Detect which cell encompasses the target text, then output its (x, y) center coordinate. 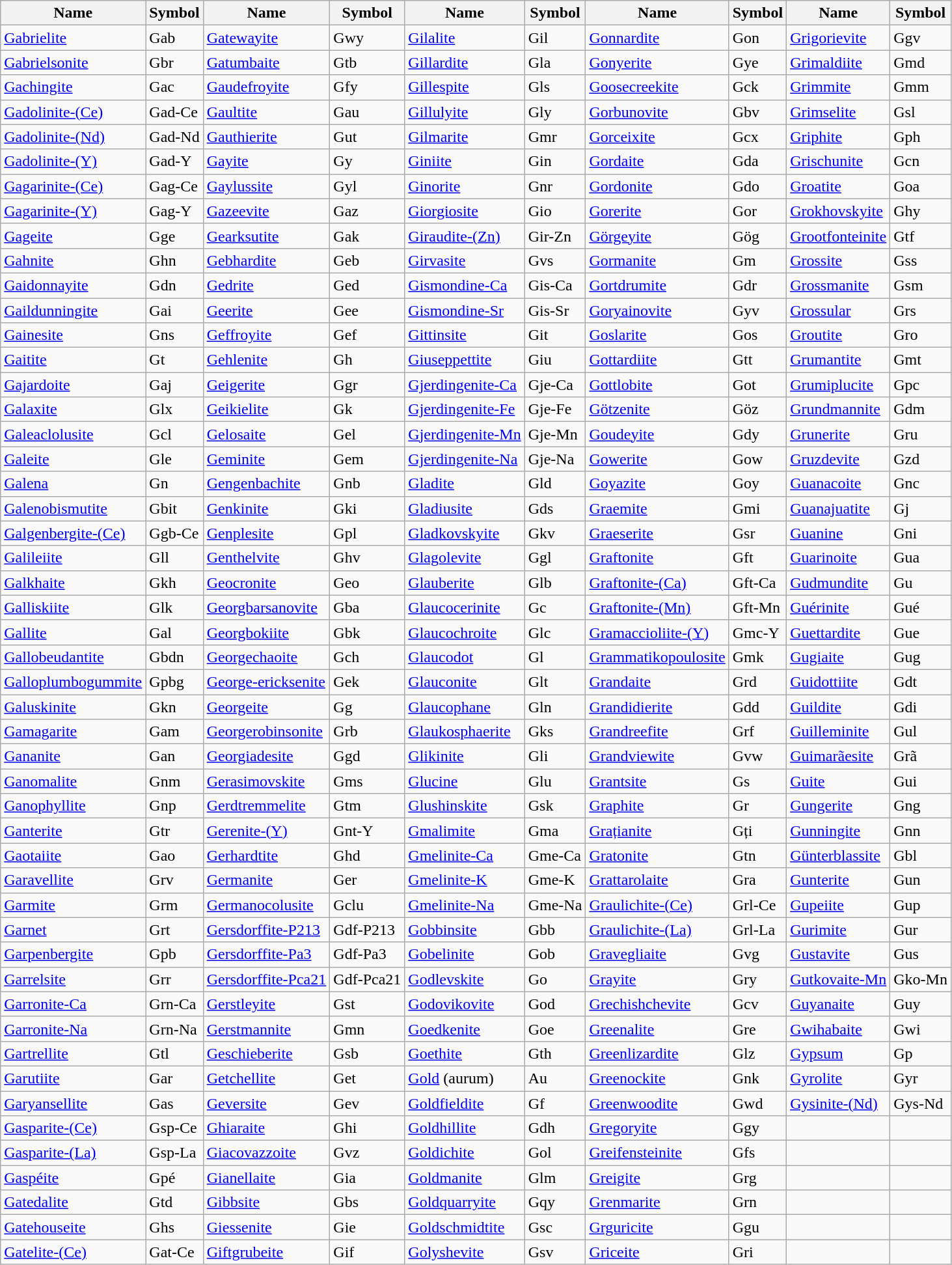
Got (757, 385)
Guy (921, 1004)
Gold (aurum) (465, 1078)
Gvz (367, 1153)
Glauberite (465, 583)
Guildite (838, 706)
Grã (921, 757)
Gu (921, 583)
Gibbsite (267, 1202)
Geigerite (267, 385)
Grandaite (657, 682)
Gth (555, 1053)
Gem (367, 459)
Ggl (555, 558)
Georgerobinsonite (267, 732)
Gac (174, 87)
Gua (921, 558)
Grandviewite (657, 757)
Grossular (838, 311)
Gp (921, 1053)
Gaudefroyite (267, 87)
Grațianite (657, 831)
Gersdorffite-Pca21 (267, 979)
Glaucodot (465, 657)
Gus (921, 954)
Gar (174, 1078)
Galeite (73, 459)
Gao (174, 855)
Grantsite (657, 781)
Geversite (267, 1104)
Gag-Ce (174, 186)
Gad-Ce (174, 112)
Gft-Ca (757, 583)
Gonyerite (657, 63)
Gyv (757, 311)
Gld (555, 484)
Grigorievite (838, 38)
Greenlizardite (657, 1053)
Gev (367, 1104)
Götzenite (657, 410)
Gll (174, 558)
Greenockite (657, 1078)
Gcv (757, 1004)
Gph (921, 137)
Gtm (367, 806)
Gorceixite (657, 137)
Gje-Mn (555, 434)
Gry (757, 979)
Gaspéite (73, 1178)
Gsl (921, 112)
Gsv (555, 1252)
Goy (757, 484)
Gunningite (838, 831)
Gonnardite (657, 38)
Gerasimovskite (267, 781)
Grayite (657, 979)
Gramaccioliite-(Y) (657, 632)
Grundmannite (838, 410)
Georgbokiite (267, 632)
Goldschmidtite (465, 1227)
Gon (757, 38)
Goryainovite (657, 311)
Gvs (555, 260)
Gck (757, 87)
Gtr (174, 831)
Gur (921, 930)
Gkn (174, 706)
Gazeevite (267, 211)
Georgechaoite (267, 657)
Gje-Ca (555, 385)
Georgiadesite (267, 757)
Gee (367, 311)
Glushinskite (465, 806)
Garyansellite (73, 1104)
Gge (174, 236)
Gmk (757, 657)
Gsp-La (174, 1153)
Gananite (73, 757)
Gmc-Y (757, 632)
Grm (174, 905)
Giniite (465, 161)
Gio (555, 211)
Genkinite (267, 508)
Gue (921, 632)
Gahnite (73, 260)
Guimarãesite (838, 757)
Germanocolusite (267, 905)
Gia (367, 1178)
Gpc (921, 385)
Gos (757, 335)
Gormanite (657, 260)
Gks (555, 732)
Gismondine-Sr (465, 311)
Ghd (367, 855)
Geminite (267, 459)
Gismondine-Ca (465, 285)
Giorgiosite (465, 211)
Gerhardtite (267, 855)
Gft (757, 558)
Gtb (367, 63)
Gmelinite-K (465, 880)
Garronite-Ca (73, 1004)
Gatumbaite (267, 63)
Gdt (921, 682)
Gkh (174, 583)
Gat-Ce (174, 1252)
Giuseppettite (465, 360)
Glaucocerinite (465, 607)
Ger (367, 880)
Goa (921, 186)
Gdo (757, 186)
Gpé (174, 1178)
Grossmanite (838, 285)
Glz (757, 1053)
Gobelinite (465, 954)
Gmm (921, 87)
Gjerdingenite-Na (465, 459)
Grattarolaite (657, 880)
Ggu (757, 1227)
Gaj (174, 385)
Gcl (174, 434)
Gurimite (838, 930)
Gak (367, 236)
Gt (174, 360)
Gc (555, 607)
Gerdtremmelite (267, 806)
Gustavite (838, 954)
Glk (174, 607)
Gutkovaite-Mn (838, 979)
Gordonite (657, 186)
Gabrielsonite (73, 63)
Grn-Na (174, 1029)
Gtt (757, 360)
Gds (555, 508)
Gbit (174, 508)
Grs (921, 311)
Grimmite (838, 87)
Gef (367, 335)
Gengenbachite (267, 484)
Gadolinite-(Ce) (73, 112)
Gvg (757, 954)
Gms (367, 781)
Garutiite (73, 1078)
Gayite (267, 161)
Genplesite (267, 533)
Gsb (367, 1053)
Gow (757, 459)
Grguricite (657, 1227)
Geffroyite (267, 335)
Gme-K (555, 880)
Geschieberite (267, 1053)
Gupeiite (838, 905)
Ghy (921, 211)
Greenwoodite (657, 1104)
Gottlobite (657, 385)
Garrelsite (73, 979)
Glt (555, 682)
Gbb (555, 930)
Gj (921, 508)
Gul (921, 732)
Germanite (267, 880)
Gdm (921, 410)
Garmite (73, 905)
Gachingite (73, 87)
Goethite (465, 1053)
Garnet (73, 930)
Ggv (921, 38)
Gf (555, 1104)
Galileiite (73, 558)
Grumiplucite (838, 385)
Glaucochroite (465, 632)
Gai (174, 311)
Graemite (657, 508)
Gek (367, 682)
Gl (555, 657)
Gaultite (267, 112)
Gravegliaite (657, 954)
Gba (367, 607)
Grb (367, 732)
Gfs (757, 1153)
Gma (555, 831)
Gdy (757, 434)
Gni (921, 533)
Gpb (174, 954)
Goslarite (657, 335)
Gy (367, 161)
Gauthierite (267, 137)
Gol (555, 1153)
Grn (757, 1202)
Galeaclolusite (73, 434)
Gillardite (465, 63)
Gel (367, 434)
Gm (757, 260)
Gobbinsite (465, 930)
Ghv (367, 558)
Gorerite (657, 211)
Grischunite (838, 161)
Gsm (921, 285)
Gunterite (838, 880)
Galuskinite (73, 706)
Gbk (367, 632)
Glaucophane (465, 706)
Gan (174, 757)
Guettardite (838, 632)
Gaylussite (267, 186)
Gmr (555, 137)
Galgenbergite-(Ce) (73, 533)
Greenalite (657, 1029)
Gugiaite (838, 657)
Goudeyite (657, 434)
Goldfieldite (465, 1104)
Gaidonnayite (73, 285)
Ggb-Ce (174, 533)
Gug (921, 657)
Goyazite (657, 484)
Galenobismutite (73, 508)
Gcn (921, 161)
Grimaldiite (838, 63)
Gje-Na (555, 459)
Gearksutite (267, 236)
Gasparite-(La) (73, 1153)
Grunerite (838, 434)
Gallobeudantite (73, 657)
Grr (174, 979)
Gmelinite-Na (465, 905)
Gr (757, 806)
Gwi (921, 1029)
Gabrielite (73, 38)
Gadolinite-(Nd) (73, 137)
Gamagarite (73, 732)
Guanajuatite (838, 508)
Gle (174, 459)
Greigite (657, 1178)
Glaukosphaerite (465, 732)
Gillespite (465, 87)
Ginorite (465, 186)
Gilmarite (465, 137)
Gut (367, 137)
Gungerite (838, 806)
Gh (367, 360)
Gch (367, 657)
George-ericksenite (267, 682)
Gög (757, 236)
Gratonite (657, 855)
Gdr (757, 285)
Grf (757, 732)
Gelosaite (267, 434)
Glc (555, 632)
Gmi (757, 508)
Ged (367, 285)
Ggd (367, 757)
Gladiusite (465, 508)
Göz (757, 410)
Gil (555, 38)
Gmalimite (465, 831)
Grt (174, 930)
Getchellite (267, 1078)
Gvw (757, 757)
Gda (757, 161)
Galaxite (73, 410)
Gwihabaite (838, 1029)
Gs (757, 781)
Grg (757, 1178)
Gillulyite (465, 112)
Grn-Ca (174, 1004)
Grl-La (757, 930)
Gly (555, 112)
Goldmanite (465, 1178)
Grimselite (838, 112)
Gag-Y (174, 211)
Gko-Mn (921, 979)
Gnb (367, 484)
Gasparite-(Ce) (73, 1128)
Gnm (174, 781)
Gns (174, 335)
Goldhillite (465, 1128)
Gmd (921, 63)
Gagarinite-(Ce) (73, 186)
Gas (174, 1104)
Gysinite-(Nd) (838, 1104)
Geb (367, 260)
Gdf-Pca21 (367, 979)
Gki (367, 508)
Grandidierite (657, 706)
Georgbarsanovite (267, 607)
Gmn (367, 1029)
Gau (367, 112)
Genthelvite (267, 558)
Görgeyite (657, 236)
Gatewayite (267, 38)
Glu (555, 781)
Gng (921, 806)
Gjerdingenite-Fe (465, 410)
Gls (555, 87)
Gif (367, 1252)
Gdn (174, 285)
Gnk (757, 1078)
Giraudite-(Zn) (465, 236)
Gdd (757, 706)
Ghiaraite (267, 1128)
Gdi (921, 706)
Gtn (757, 855)
Gnn (921, 831)
Gin (555, 161)
Gyr (921, 1078)
Giessenite (267, 1227)
Gri (757, 1252)
Gye (757, 63)
Gkv (555, 533)
Grumantite (838, 360)
Gajardoite (73, 385)
Graeserite (657, 533)
Gclu (367, 905)
Guidottiite (838, 682)
Gss (921, 260)
Gal (174, 632)
Giu (555, 360)
Gaz (367, 211)
Gudmundite (838, 583)
Au (555, 1078)
Gtl (174, 1053)
Gyl (367, 186)
Giftgrubeite (267, 1252)
Grechishchevite (657, 1004)
Gartrellite (73, 1053)
Guérinite (838, 607)
Gageite (73, 236)
Gme-Ca (555, 855)
Gowerite (657, 459)
Gaotaiite (73, 855)
Gcx (757, 137)
Ghs (174, 1227)
Gordaite (657, 161)
Grl-Ce (757, 905)
Gottardiite (657, 360)
Gdh (555, 1128)
Gnt-Y (367, 831)
Gjerdingenite-Ca (465, 385)
Gzd (921, 459)
Gypsum (838, 1053)
Gab (174, 38)
Groutite (838, 335)
Galliskiite (73, 607)
Gittinsite (465, 335)
Goldichite (465, 1153)
Glx (174, 410)
Galena (73, 484)
Gwd (757, 1104)
God (555, 1004)
Gmt (921, 360)
Gersdorffite-P213 (267, 930)
Gis-Sr (555, 311)
Gln (555, 706)
Gbr (174, 63)
Gor (757, 211)
Gun (921, 880)
Geocronite (267, 583)
Ggy (757, 1128)
Gfy (367, 87)
Gladkovskyite (465, 533)
Gnc (921, 484)
Graftonite (657, 558)
Ganophyllite (73, 806)
Gtd (174, 1202)
Gți (757, 831)
Grv (174, 880)
Graulichite-(La) (657, 930)
Gft-Mn (757, 607)
Ghi (367, 1128)
Guite (838, 781)
Gaitite (73, 360)
Godovikovite (465, 1004)
Goedkenite (465, 1029)
Glauconite (465, 682)
Gersdorffite-Pa3 (267, 954)
Georgeite (267, 706)
Gg (367, 706)
Glm (555, 1178)
Guyanaite (838, 1004)
Gam (174, 732)
Gladite (465, 484)
Gruzdevite (838, 459)
Gir-Zn (555, 236)
Gme-Na (555, 905)
Gainesite (73, 335)
Groatite (838, 186)
Gpl (367, 533)
Griphite (838, 137)
Gqy (555, 1202)
Graftonite-(Mn) (657, 607)
Gregoryite (657, 1128)
Gebhardite (267, 260)
Guilleminite (838, 732)
Gwy (367, 38)
Girvasite (465, 260)
Graftonite-(Ca) (657, 583)
Gedrite (267, 285)
Guanine (838, 533)
Gie (367, 1227)
Golyshevite (465, 1252)
Gagarinite-(Y) (73, 211)
Grossite (838, 260)
Get (367, 1078)
Gaildunningite (73, 311)
Gatehouseite (73, 1227)
Grandreefite (657, 732)
Gad-Nd (174, 137)
Grokhovskyite (838, 211)
Ggr (367, 385)
Griceite (657, 1252)
Garavellite (73, 880)
Gra (757, 880)
Goe (555, 1029)
Gsr (757, 533)
Gup (921, 905)
Goldquarryite (465, 1202)
Garronite-Na (73, 1029)
Ghn (174, 260)
Gjerdingenite-Mn (465, 434)
Graphite (657, 806)
Gtf (921, 236)
Go (555, 979)
Geerite (267, 311)
Galloplumbogummite (73, 682)
Goosecreekite (657, 87)
Gla (555, 63)
Gilalite (465, 38)
Gmelinite-Ca (465, 855)
Gys-Nd (921, 1104)
Gli (555, 757)
Guarinoite (838, 558)
Gué (921, 607)
Gnr (555, 186)
Gsc (555, 1227)
Gbs (367, 1202)
Gerstleyite (267, 1004)
Gerstmannite (267, 1029)
Grootfonteinite (838, 236)
Gorbunovite (657, 112)
Gsk (555, 806)
Gadolinite-(Y) (73, 161)
Gsp-Ce (174, 1128)
Gehlenite (267, 360)
Gro (921, 335)
Gatelite-(Ce) (73, 1252)
Glb (555, 583)
Greifensteinite (657, 1153)
Gerenite-(Y) (267, 831)
Gbl (921, 855)
Gnp (174, 806)
Gyrolite (838, 1078)
Gallite (73, 632)
Gpbg (174, 682)
Gis-Ca (555, 285)
Giacovazzoite (267, 1153)
Ganomalite (73, 781)
Guanacoite (838, 484)
Gbv (757, 112)
Grd (757, 682)
Glikinite (465, 757)
Glagolevite (465, 558)
Gianellaite (267, 1178)
Godlevskite (465, 979)
Gje-Fe (555, 410)
Gk (367, 410)
Gre (757, 1029)
Gui (921, 781)
Gatedalite (73, 1202)
Gru (921, 434)
Gdf-Pa3 (367, 954)
Gdf-P213 (367, 930)
Gad-Y (174, 161)
Gob (555, 954)
Gbdn (174, 657)
Galkhaite (73, 583)
Geikielite (267, 410)
Gortdrumite (657, 285)
Glucine (465, 781)
Grenmarite (657, 1202)
Garpenbergite (73, 954)
Ganterite (73, 831)
Gn (174, 484)
Git (555, 335)
Geo (367, 583)
Grammatikopoulosite (657, 657)
Graulichite-(Ce) (657, 905)
Gst (367, 1004)
Günterblassite (838, 855)
